Capture the cell that displays the provided text and extract its [x, y] central coordinate. 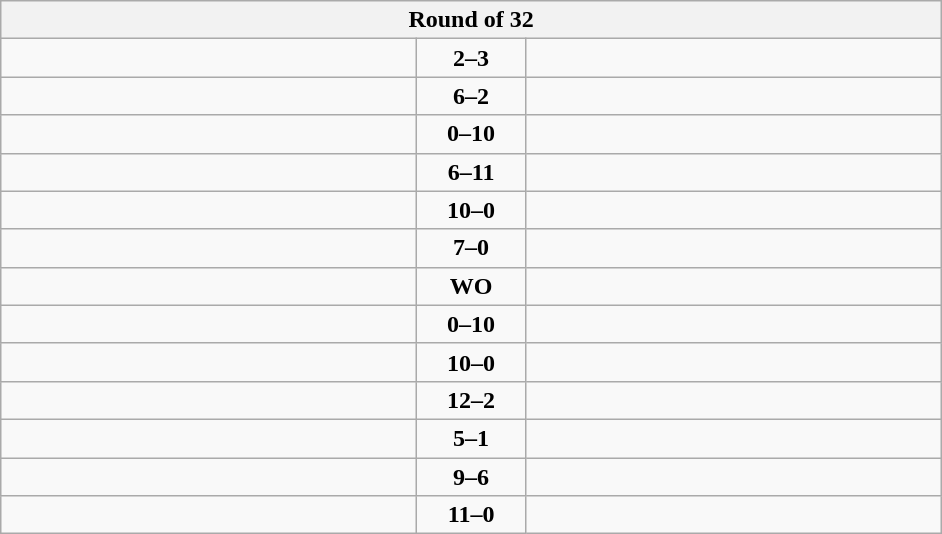
6–11 [472, 172]
7–0 [472, 248]
9–6 [472, 477]
WO [472, 286]
Round of 32 [472, 20]
11–0 [472, 515]
6–2 [472, 96]
12–2 [472, 400]
2–3 [472, 58]
5–1 [472, 438]
